Provide the (x, y) coordinate of the cell's center where the given text is located.  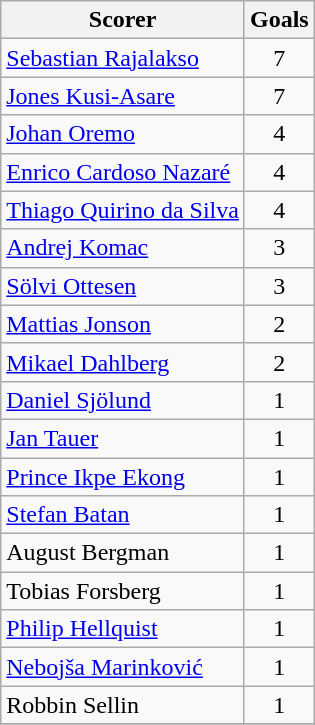
Nebojša Marinković (123, 667)
Jan Tauer (123, 438)
Sebastian Rajalakso (123, 58)
August Bergman (123, 553)
Robbin Sellin (123, 705)
Philip Hellquist (123, 629)
Enrico Cardoso Nazaré (123, 172)
Prince Ikpe Ekong (123, 477)
Mattias Jonson (123, 324)
Jones Kusi-Asare (123, 96)
Mikael Dahlberg (123, 362)
Goals (279, 20)
Daniel Sjölund (123, 400)
Stefan Batan (123, 515)
Sölvi Ottesen (123, 286)
Johan Oremo (123, 134)
Thiago Quirino da Silva (123, 210)
Andrej Komac (123, 248)
Scorer (123, 20)
Tobias Forsberg (123, 591)
